Determine the (X, Y) coordinate at the center of the cell enclosing the given text.  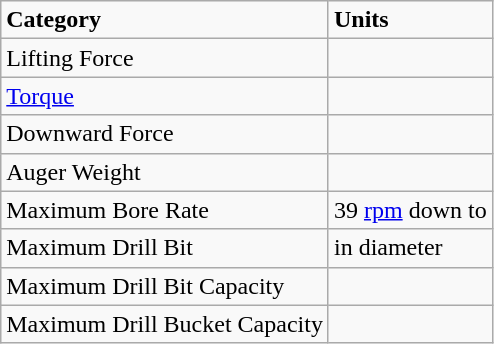
Units (410, 20)
in diameter (410, 248)
Torque (165, 96)
Maximum Drill Bit (165, 248)
Auger Weight (165, 172)
39 rpm down to (410, 210)
Category (165, 20)
Downward Force (165, 134)
Maximum Drill Bucket Capacity (165, 324)
Lifting Force (165, 58)
Maximum Drill Bit Capacity (165, 286)
Maximum Bore Rate (165, 210)
